Scan for the cell matching the given text and deliver its [X, Y] coordinate at center. 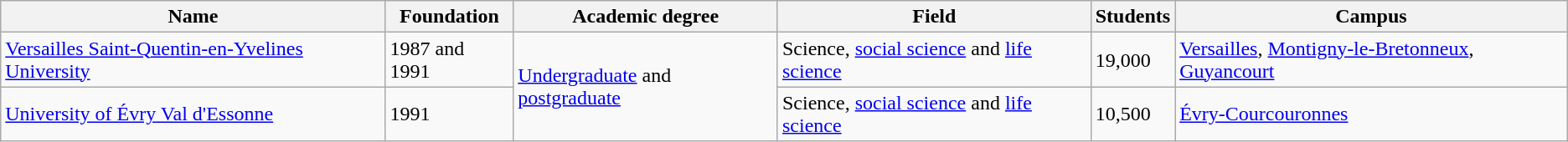
Field [934, 17]
1987 and 1991 [449, 60]
Undergraduate and postgraduate [646, 87]
1991 [449, 114]
University of Évry Val d'Essonne [193, 114]
Name [193, 17]
Students [1132, 17]
Versailles, Montigny-le-Bretonneux, Guyancourt [1372, 60]
19,000 [1132, 60]
Campus [1372, 17]
Academic degree [646, 17]
Foundation [449, 17]
10,500 [1132, 114]
Évry-Courcouronnes [1372, 114]
Versailles Saint-Quentin-en-Yvelines University [193, 60]
